Output the [x, y] coordinate of the center of the cell containing the given text.  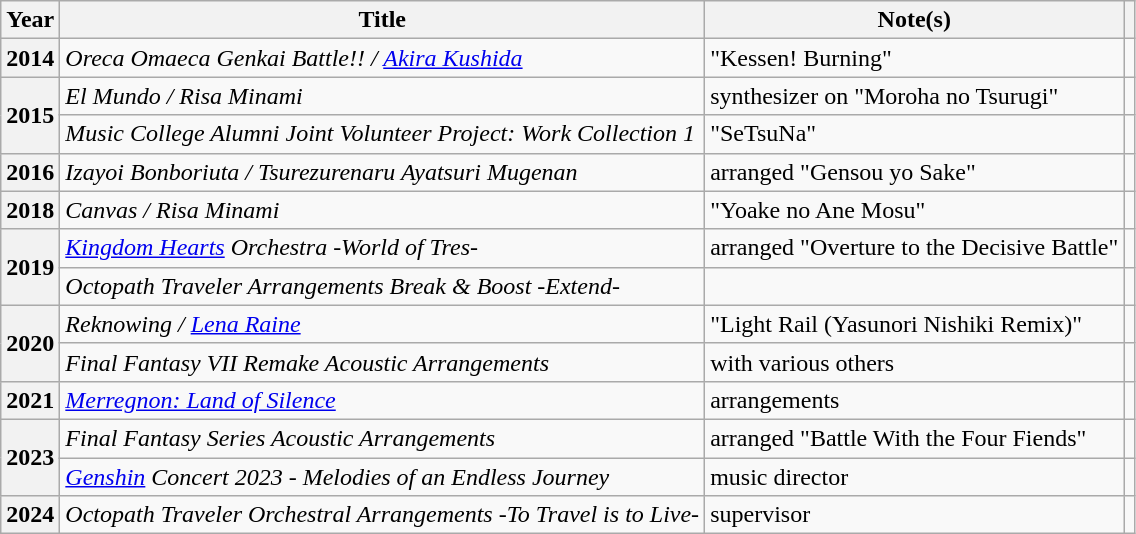
synthesizer on "Moroha no Tsurugi" [914, 96]
Oreca Omaeca Genkai Battle!! / Akira Kushida [382, 58]
2014 [30, 58]
Merregnon: Land of Silence [382, 400]
supervisor [914, 515]
music director [914, 477]
2021 [30, 400]
Izayoi Bonboriuta / Tsurezurenaru Ayatsuri Mugenan [382, 172]
Note(s) [914, 20]
Music College Alumni Joint Volunteer Project: Work Collection 1 [382, 134]
2015 [30, 115]
2016 [30, 172]
"Yoake no Ane Mosu" [914, 210]
Kingdom Hearts Orchestra -World of Tres- [382, 248]
2024 [30, 515]
arranged "Gensou yo Sake" [914, 172]
Genshin Concert 2023 - Melodies of an Endless Journey [382, 477]
El Mundo / Risa Minami [382, 96]
2018 [30, 210]
with various others [914, 362]
2019 [30, 267]
Title [382, 20]
Canvas / Risa Minami [382, 210]
arranged "Overture to the Decisive Battle" [914, 248]
Reknowing / Lena Raine [382, 324]
Octopath Traveler Orchestral Arrangements -To Travel is to Live- [382, 515]
2023 [30, 457]
Year [30, 20]
arrangements [914, 400]
Final Fantasy Series Acoustic Arrangements [382, 438]
Octopath Traveler Arrangements Break & Boost -Extend- [382, 286]
"Light Rail (Yasunori Nishiki Remix)" [914, 324]
arranged "Battle With the Four Fiends" [914, 438]
Final Fantasy VII Remake Acoustic Arrangements [382, 362]
"SeTsuNa" [914, 134]
2020 [30, 343]
"Kessen! Burning" [914, 58]
